Identify which cell holds the provided text, then report its [x, y] central coordinate. 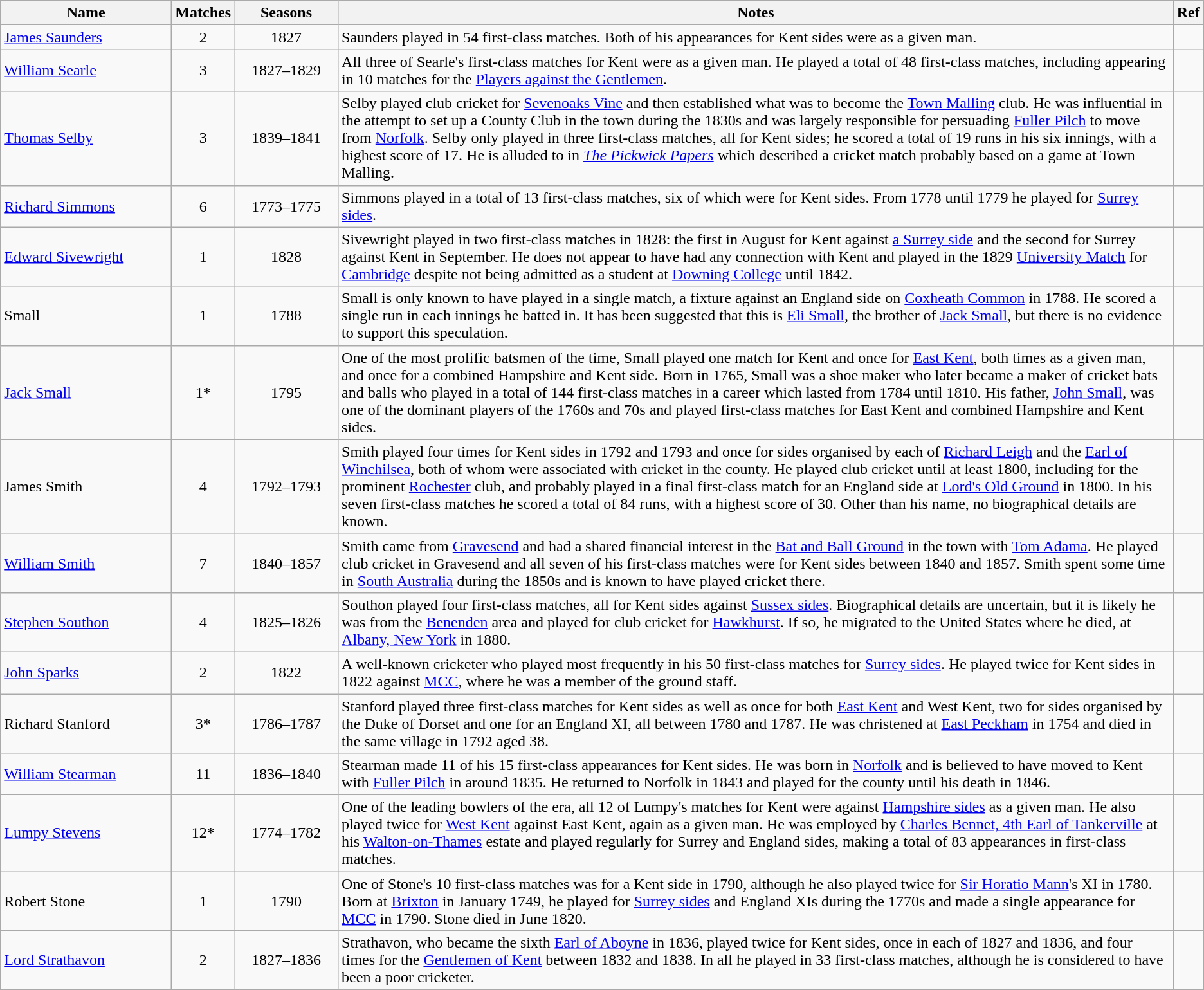
James Smith [86, 486]
Stephen Southon [86, 622]
Robert Stone [86, 901]
1773–1775 [287, 206]
11 [203, 775]
Lumpy Stevens [86, 834]
Name [86, 13]
7 [203, 563]
12* [203, 834]
1795 [287, 392]
William Smith [86, 563]
Richard Stanford [86, 723]
Notes [756, 13]
1840–1857 [287, 563]
Small [86, 316]
William Searle [86, 71]
1827–1836 [287, 960]
John Sparks [86, 673]
1828 [287, 257]
Matches [203, 13]
1786–1787 [287, 723]
Richard Simmons [86, 206]
1839–1841 [287, 138]
1774–1782 [287, 834]
1788 [287, 316]
1792–1793 [287, 486]
1790 [287, 901]
James Saunders [86, 37]
3* [203, 723]
Jack Small [86, 392]
1836–1840 [287, 775]
1* [203, 392]
1827 [287, 37]
1827–1829 [287, 71]
6 [203, 206]
Simmons played in a total of 13 first-class matches, six of which were for Kent sides. From 1778 until 1779 he played for Surrey sides. [756, 206]
1822 [287, 673]
Lord Strathavon [86, 960]
Saunders played in 54 first-class matches. Both of his appearances for Kent sides were as a given man. [756, 37]
Seasons [287, 13]
Edward Sivewright [86, 257]
1825–1826 [287, 622]
Thomas Selby [86, 138]
William Stearman [86, 775]
Ref [1189, 13]
